Locate the cell with the specified text and output its (x, y) center coordinate. 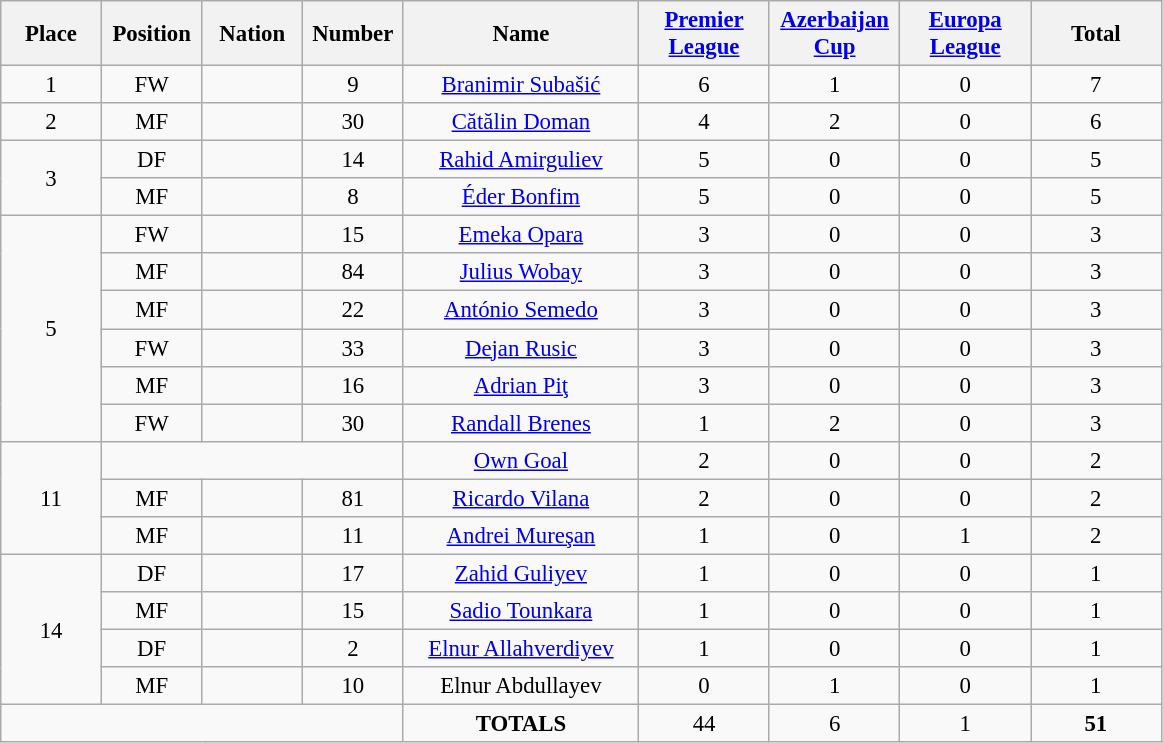
84 (354, 273)
22 (354, 310)
81 (354, 498)
Premier League (704, 34)
Cătălin Doman (521, 122)
Branimir Subašić (521, 85)
33 (354, 348)
7 (1096, 85)
Éder Bonfim (521, 197)
Adrian Piţ (521, 385)
Total (1096, 34)
António Semedo (521, 310)
Nation (252, 34)
Julius Wobay (521, 273)
4 (704, 122)
17 (354, 573)
Sadio Tounkara (521, 611)
Own Goal (521, 460)
Ricardo Vilana (521, 498)
16 (354, 385)
Elnur Abdullayev (521, 686)
8 (354, 197)
Place (52, 34)
44 (704, 724)
Position (152, 34)
Rahid Amirguliev (521, 160)
Number (354, 34)
Europa League (966, 34)
Zahid Guliyev (521, 573)
TOTALS (521, 724)
Andrei Mureşan (521, 536)
Name (521, 34)
10 (354, 686)
Elnur Allahverdiyev (521, 648)
Azerbaijan Cup (834, 34)
Dejan Rusic (521, 348)
Randall Brenes (521, 423)
9 (354, 85)
51 (1096, 724)
Emeka Opara (521, 235)
